Return (X, Y) of the center of cell containing provided text 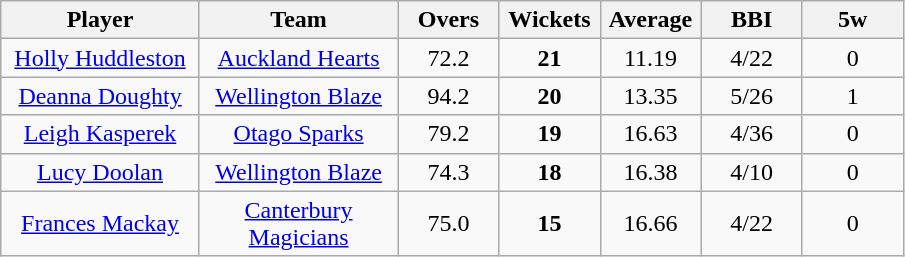
Otago Sparks (298, 134)
4/10 (752, 172)
16.66 (650, 224)
15 (550, 224)
72.2 (448, 58)
Deanna Doughty (100, 96)
Team (298, 20)
BBI (752, 20)
4/36 (752, 134)
13.35 (650, 96)
1 (852, 96)
94.2 (448, 96)
Wickets (550, 20)
5/26 (752, 96)
Holly Huddleston (100, 58)
5w (852, 20)
Canterbury Magicians (298, 224)
20 (550, 96)
Frances Mackay (100, 224)
Player (100, 20)
74.3 (448, 172)
75.0 (448, 224)
16.38 (650, 172)
19 (550, 134)
79.2 (448, 134)
11.19 (650, 58)
Lucy Doolan (100, 172)
Overs (448, 20)
18 (550, 172)
Auckland Hearts (298, 58)
Average (650, 20)
Leigh Kasperek (100, 134)
21 (550, 58)
16.63 (650, 134)
